Return [x, y] of the center of cell containing provided text 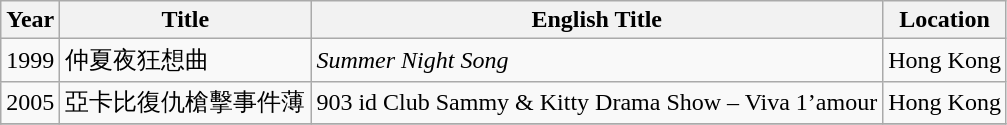
903 id Club Sammy & Kitty Drama Show – Viva 1’amour [597, 102]
2005 [30, 102]
Title [186, 20]
1999 [30, 60]
English Title [597, 20]
仲夏夜狂想曲 [186, 60]
亞卡比復仇槍擊事件薄 [186, 102]
Summer Night Song [597, 60]
Location [945, 20]
Year [30, 20]
